Search for the cell housing the specified text and yield its [x, y] center coordinate. 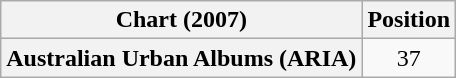
Chart (2007) [182, 20]
37 [409, 58]
Position [409, 20]
Australian Urban Albums (ARIA) [182, 58]
